Search for the cell housing the specified text and yield its [x, y] center coordinate. 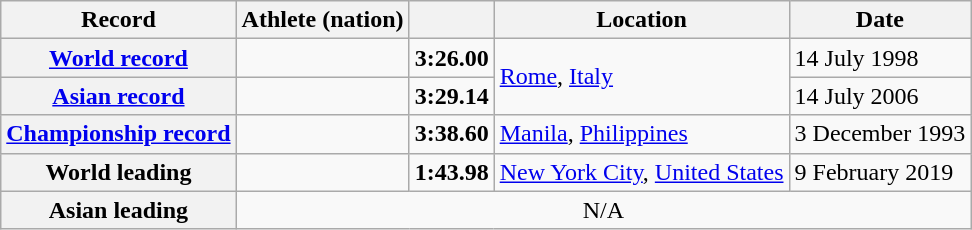
World record [118, 58]
1:43.98 [452, 172]
Date [880, 20]
Asian leading [118, 210]
Manila, Philippines [642, 134]
3:29.14 [452, 96]
Location [642, 20]
14 July 2006 [880, 96]
3:38.60 [452, 134]
9 February 2019 [880, 172]
3 December 1993 [880, 134]
14 July 1998 [880, 58]
Record [118, 20]
Championship record [118, 134]
New York City, United States [642, 172]
N/A [604, 210]
World leading [118, 172]
3:26.00 [452, 58]
Asian record [118, 96]
Athlete (nation) [322, 20]
Rome, Italy [642, 77]
